From the cell containing the given text, extract its center point as [x, y] coordinate. 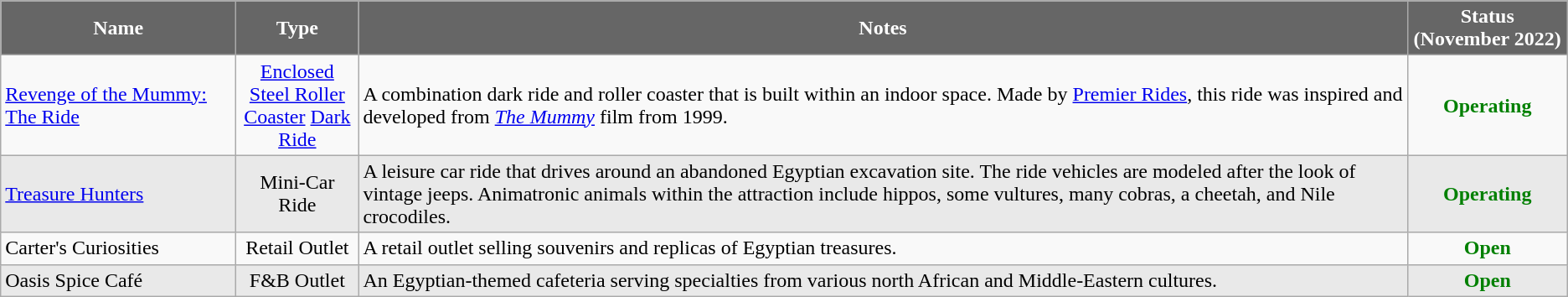
An Egyptian-themed cafeteria serving specialties from various north African and Middle-Eastern cultures. [883, 280]
Retail Outlet [297, 248]
A retail outlet selling souvenirs and replicas of Egyptian treasures. [883, 248]
Enclosed Steel Roller Coaster Dark Ride [297, 106]
Treasure Hunters [119, 194]
Oasis Spice Café [119, 280]
Notes [883, 29]
Mini-Car Ride [297, 194]
Revenge of the Mummy: The Ride [119, 106]
Name [119, 29]
Status(November 2022) [1488, 29]
Type [297, 29]
Carter's Curiosities [119, 248]
F&B Outlet [297, 280]
